Scan for the cell matching the given text and deliver its (X, Y) coordinate at center. 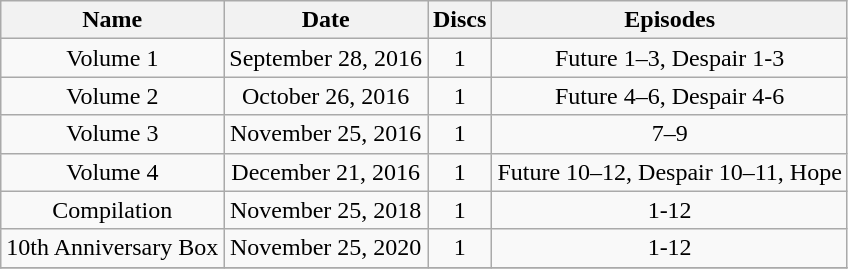
Future 4–6, Despair 4-6 (670, 96)
September 28, 2016 (326, 58)
10th Anniversary Box (112, 248)
Volume 4 (112, 172)
7–9 (670, 134)
Future 1–3, Despair 1-3 (670, 58)
Discs (460, 20)
October 26, 2016 (326, 96)
Name (112, 20)
Volume 2 (112, 96)
Compilation (112, 210)
November 25, 2016 (326, 134)
Episodes (670, 20)
Volume 3 (112, 134)
November 25, 2018 (326, 210)
Volume 1 (112, 58)
December 21, 2016 (326, 172)
Date (326, 20)
Future 10–12, Despair 10–11, Hope (670, 172)
November 25, 2020 (326, 248)
